Scan for the cell matching the given text and deliver its (X, Y) coordinate at center. 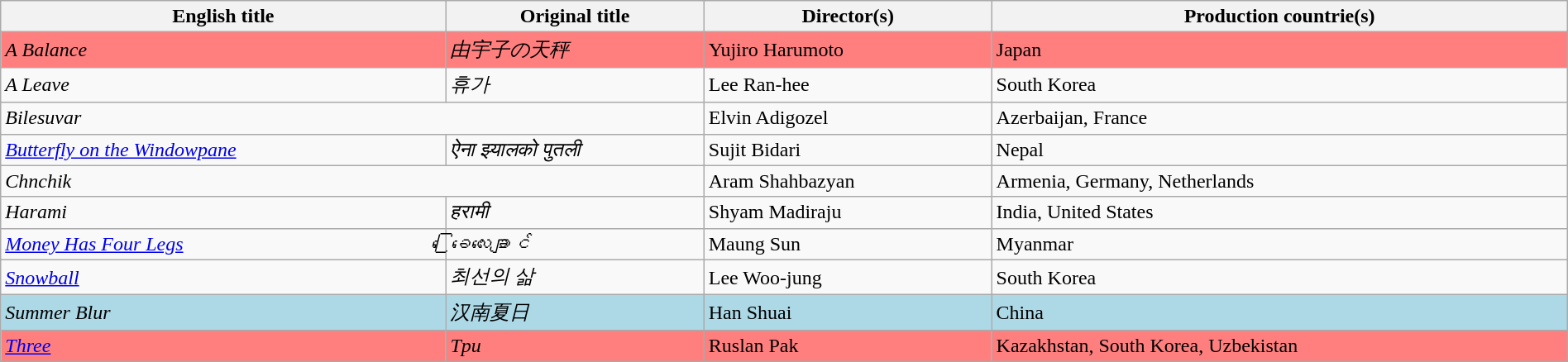
Harami (223, 212)
Han Shuai (848, 312)
Ruslan Pak (848, 345)
Armenia, Germany, Netherlands (1279, 181)
汉南夏日 (575, 312)
Director(s) (848, 17)
Bilesuvar (352, 118)
Nepal (1279, 150)
Summer Blur (223, 312)
Yujiro Harumoto (848, 50)
A Leave (223, 84)
由宇子の天秤 (575, 50)
휴가 (575, 84)
Snowball (223, 278)
Kazakhstan, South Korea, Uzbekistan (1279, 345)
Tpu (575, 345)
Myanmar (1279, 244)
हरामी (575, 212)
Sujit Bidari (848, 150)
Lee Ran-hee (848, 84)
A Balance (223, 50)
Maung Sun (848, 244)
Original title (575, 17)
Lee Woo-jung (848, 278)
ऐना झ्यालको पुतली (575, 150)
Aram Shahbazyan (848, 181)
Azerbaijan, France (1279, 118)
Elvin Adigozel (848, 118)
최선의 삶 (575, 278)
China (1279, 312)
Japan (1279, 50)
Chnchik (352, 181)
Production countrie(s) (1279, 17)
Money Has Four Legs (223, 244)
Three (223, 345)
ခြေလေးချောင် (575, 244)
English title (223, 17)
India, United States (1279, 212)
Butterfly on the Windowpane (223, 150)
Shyam Madiraju (848, 212)
